Scan for the cell matching the given text and deliver its (x, y) coordinate at center. 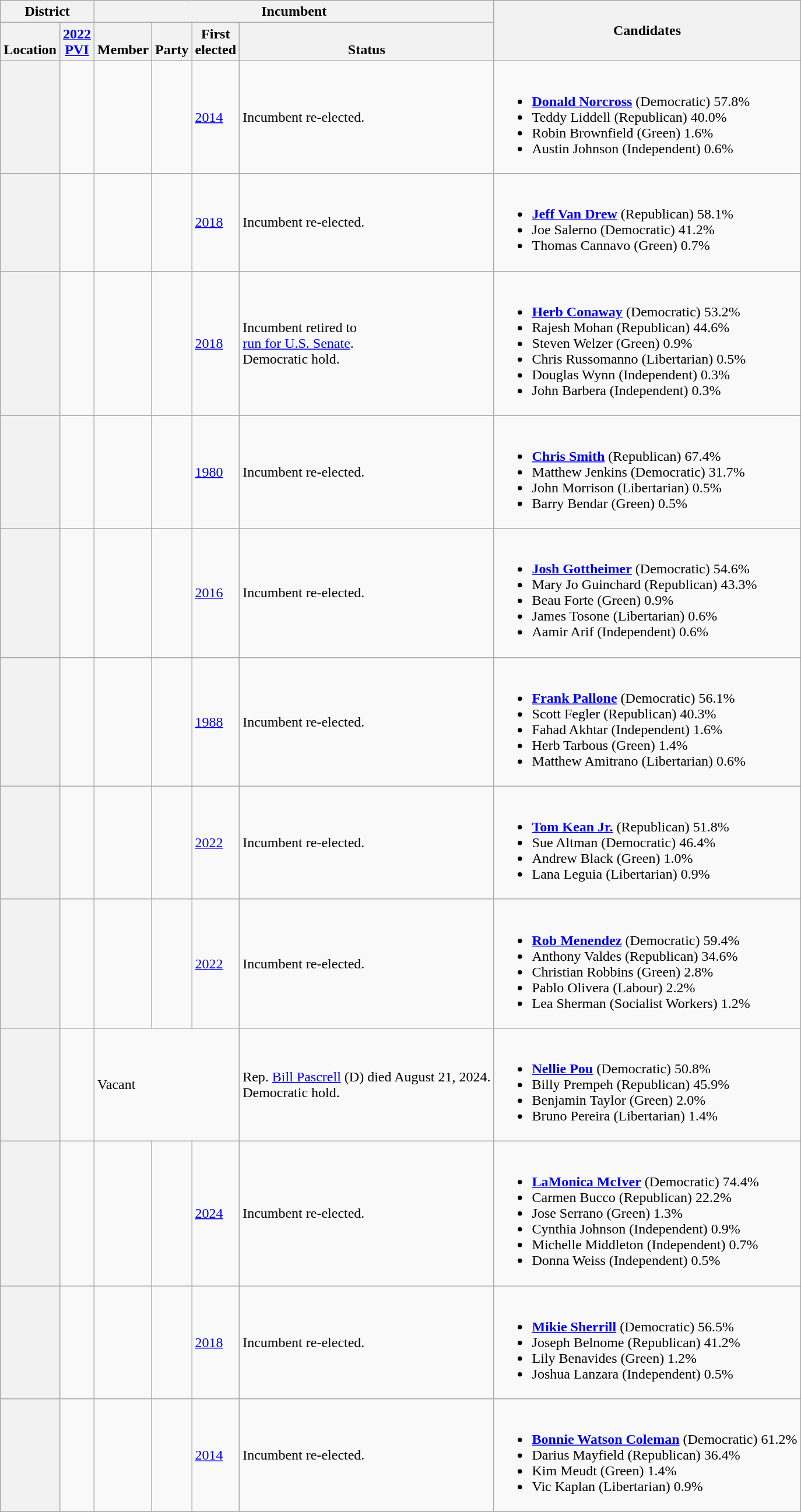
2022PVI (77, 42)
Status (367, 42)
Party (172, 42)
Nellie Pou (Democratic) 50.8%Billy Prempeh (Republican) 45.9%Benjamin Taylor (Green) 2.0%Bruno Pereira (Libertarian) 1.4% (647, 1084)
Jeff Van Drew (Republican) 58.1%Joe Salerno (Democratic) 41.2%Thomas Cannavo (Green) 0.7% (647, 223)
2024 (216, 1213)
Incumbent retired torun for U.S. Senate.Democratic hold. (367, 343)
Firstelected (216, 42)
Bonnie Watson Coleman (Democratic) 61.2%Darius Mayfield (Republican) 36.4%Kim Meudt (Green) 1.4%Vic Kaplan (Libertarian) 0.9% (647, 1455)
Donald Norcross (Democratic) 57.8%Teddy Liddell (Republican) 40.0%Robin Brownfield (Green) 1.6%Austin Johnson (Independent) 0.6% (647, 117)
Tom Kean Jr. (Republican) 51.8%Sue Altman (Democratic) 46.4%Andrew Black (Green) 1.0%Lana Leguia (Libertarian) 0.9% (647, 843)
Rep. Bill Pascrell (D) died August 21, 2024.Democratic hold. (367, 1084)
1980 (216, 472)
Vacant (167, 1084)
Mikie Sherrill (Democratic) 56.5%Joseph Belnome (Republican) 41.2%Lily Benavides (Green) 1.2%Joshua Lanzara (Independent) 0.5% (647, 1342)
2016 (216, 593)
Incumbent (294, 12)
Chris Smith (Republican) 67.4%Matthew Jenkins (Democratic) 31.7%John Morrison (Libertarian) 0.5%Barry Bendar (Green) 0.5% (647, 472)
1988 (216, 721)
Candidates (647, 30)
District (48, 12)
Location (30, 42)
Member (124, 42)
